Identify which cell holds the provided text, then report its (x, y) central coordinate. 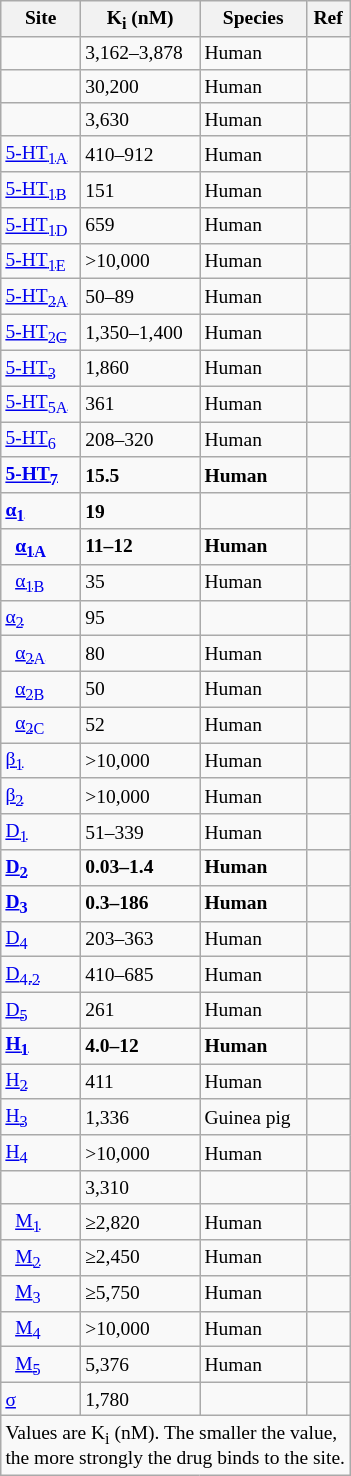
≥2,450 (140, 1258)
5-HT5A (41, 404)
Species (254, 19)
361 (140, 404)
11–12 (140, 547)
M1 (41, 1222)
H3 (41, 1117)
σ (41, 1398)
M4 (41, 1329)
≥5,750 (140, 1293)
0.03–1.4 (140, 868)
α2C (41, 725)
50 (140, 689)
3,630 (140, 120)
5-HT7 (41, 475)
α2 (41, 618)
30,200 (140, 86)
151 (140, 190)
H2 (41, 1082)
51–339 (140, 832)
1,780 (140, 1398)
1,350–1,400 (140, 333)
50–89 (140, 297)
α1B (41, 582)
≥2,820 (140, 1222)
19 (140, 511)
35 (140, 582)
3,162–3,878 (140, 52)
5-HT1B (41, 190)
H4 (41, 1153)
5-HT2C (41, 333)
M5 (41, 1365)
β1 (41, 761)
M3 (41, 1293)
5-HT3 (41, 368)
52 (140, 725)
H1 (41, 1046)
5,376 (140, 1365)
1,336 (140, 1117)
5-HT1E (41, 261)
410–912 (140, 154)
M2 (41, 1258)
5-HT2A (41, 297)
261 (140, 1010)
208–320 (140, 440)
5-HT1D (41, 226)
3,310 (140, 1188)
D4.2 (41, 975)
α1 (41, 511)
Site (41, 19)
410–685 (140, 975)
D5 (41, 1010)
5-HT6 (41, 440)
411 (140, 1082)
D3 (41, 903)
15.5 (140, 475)
β2 (41, 796)
659 (140, 226)
Values are Ki (nM). The smaller the value,the more strongly the drug binds to the site. (176, 1446)
1,860 (140, 368)
D4 (41, 939)
95 (140, 618)
0.3–186 (140, 903)
D2 (41, 868)
α2A (41, 654)
Guinea pig (254, 1117)
Ki (nM) (140, 19)
α2B (41, 689)
80 (140, 654)
203–363 (140, 939)
α1A (41, 547)
D1 (41, 832)
4.0–12 (140, 1046)
Ref (328, 19)
5-HT1A (41, 154)
